For the text-containing cell, return its midpoint in (x, y) coordinate format. 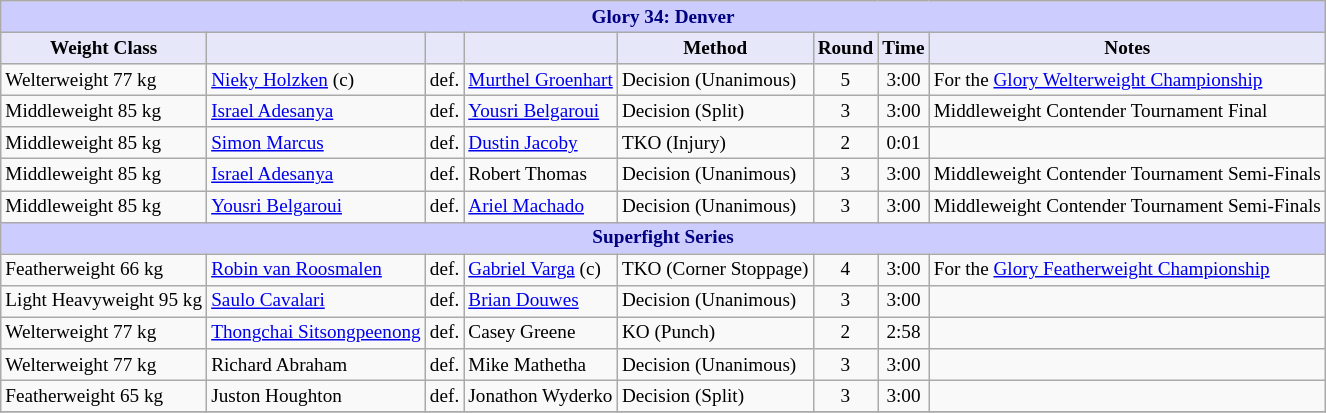
Richard Abraham (316, 365)
2:58 (904, 333)
Ariel Machado (541, 206)
Weight Class (104, 48)
Notes (1127, 48)
Featherweight 65 kg (104, 396)
Thongchai Sitsongpeenong (316, 333)
Mike Mathetha (541, 365)
Superfight Series (664, 238)
Round (846, 48)
Nieky Holzken (c) (316, 80)
Glory 34: Denver (664, 17)
Murthel Groenhart (541, 80)
4 (846, 270)
Simon Marcus (316, 143)
Time (904, 48)
0:01 (904, 143)
Juston Houghton (316, 396)
Brian Douwes (541, 301)
TKO (Injury) (715, 143)
5 (846, 80)
Casey Greene (541, 333)
Robin van Roosmalen (316, 270)
KO (Punch) (715, 333)
Robert Thomas (541, 175)
TKO (Corner Stoppage) (715, 270)
Method (715, 48)
Dustin Jacoby (541, 143)
Gabriel Varga (c) (541, 270)
For the Glory Featherweight Championship (1127, 270)
Saulo Cavalari (316, 301)
For the Glory Welterweight Championship (1127, 80)
Featherweight 66 kg (104, 270)
Jonathon Wyderko (541, 396)
Middleweight Contender Tournament Final (1127, 111)
Light Heavyweight 95 kg (104, 301)
